Search for the cell housing the specified text and yield its [X, Y] center coordinate. 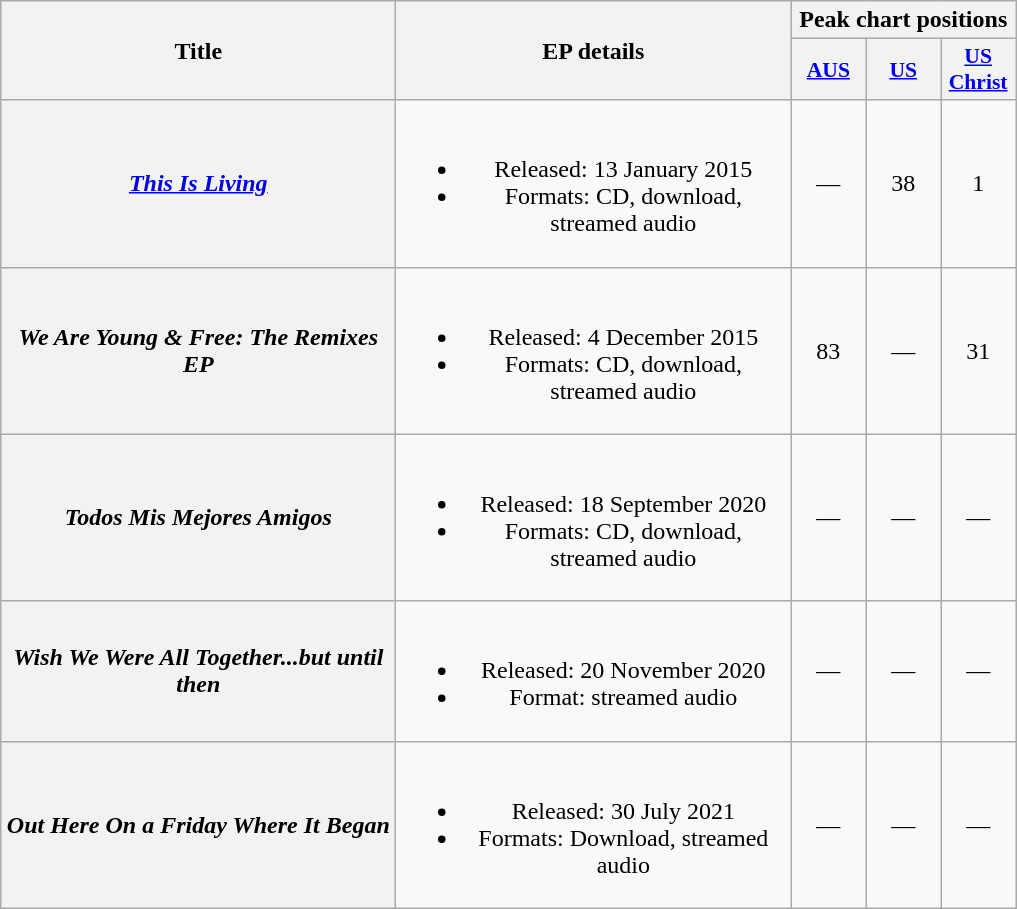
Released: 13 January 2015Formats: CD, download, streamed audio [594, 184]
Todos Mis Mejores Amigos [198, 518]
USChrist [978, 70]
We Are Young & Free: The Remixes EP [198, 350]
US [904, 70]
38 [904, 184]
1 [978, 184]
Released: 20 November 2020Format: streamed audio [594, 671]
83 [828, 350]
AUS [828, 70]
Released: 18 September 2020Formats: CD, download, streamed audio [594, 518]
Title [198, 50]
This Is Living [198, 184]
EP details [594, 50]
Released: 4 December 2015Formats: CD, download, streamed audio [594, 350]
Out Here On a Friday Where It Began [198, 824]
31 [978, 350]
Released: 30 July 2021Formats: Download, streamed audio [594, 824]
Wish We Were All Together...but until then [198, 671]
Peak chart positions [904, 20]
